Locate the cell with the specified text and output its [X, Y] center coordinate. 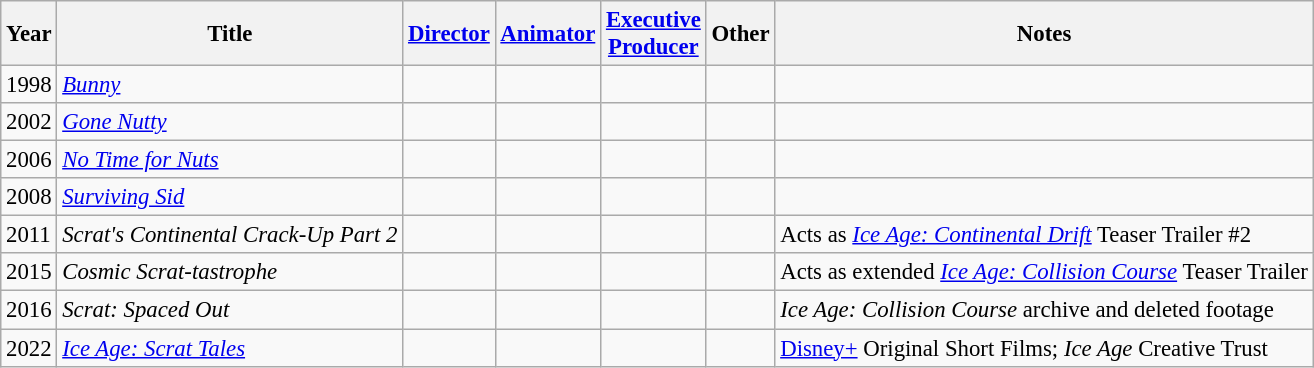
Scrat: Spaced Out [230, 310]
2015 [29, 273]
Bunny [230, 85]
Director [449, 34]
Animator [548, 34]
2016 [29, 310]
2022 [29, 348]
Scrat's Continental Crack-Up Part 2 [230, 235]
2006 [29, 160]
1998 [29, 85]
Other [740, 34]
Acts as extended Ice Age: Collision Course Teaser Trailer [1044, 273]
No Time for Nuts [230, 160]
Cosmic Scrat-tastrophe [230, 273]
Year [29, 34]
Ice Age: Collision Course archive and deleted footage [1044, 310]
Title [230, 34]
Surviving Sid [230, 197]
Ice Age: Scrat Tales [230, 348]
Disney+ Original Short Films; Ice Age Creative Trust [1044, 348]
2008 [29, 197]
2002 [29, 122]
Acts as Ice Age: Continental Drift Teaser Trailer #2 [1044, 235]
Gone Nutty [230, 122]
ExecutiveProducer [654, 34]
Notes [1044, 34]
2011 [29, 235]
